For the text-containing cell, return its midpoint in (X, Y) coordinate format. 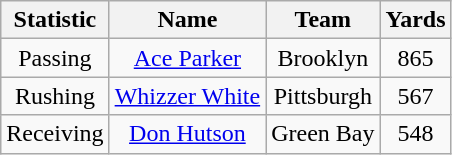
Name (188, 20)
Yards (416, 20)
Don Hutson (188, 134)
865 (416, 58)
Pittsburgh (323, 96)
548 (416, 134)
Rushing (55, 96)
Statistic (55, 20)
Green Bay (323, 134)
567 (416, 96)
Ace Parker (188, 58)
Brooklyn (323, 58)
Whizzer White (188, 96)
Passing (55, 58)
Team (323, 20)
Receiving (55, 134)
